Identify which cell holds the provided text, then report its (x, y) central coordinate. 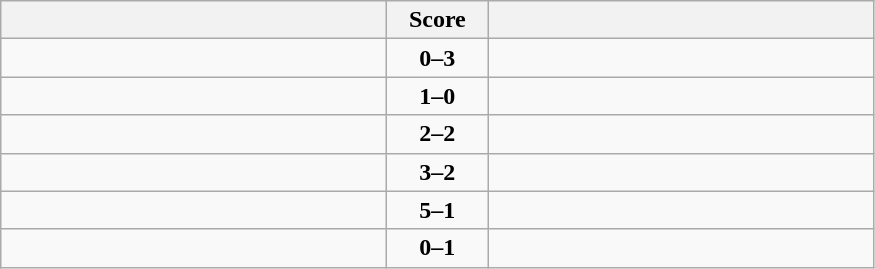
1–0 (438, 96)
5–1 (438, 210)
3–2 (438, 172)
Score (438, 20)
2–2 (438, 134)
0–3 (438, 58)
0–1 (438, 248)
